Extract the [X, Y] coordinate from the center of the cell holding the provided text.  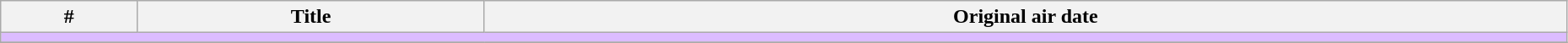
Title [311, 17]
Original air date [1026, 17]
# [69, 17]
